Locate the cell with the specified text and output its [x, y] center coordinate. 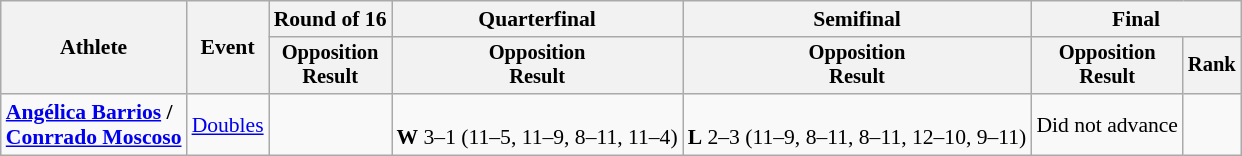
Athlete [94, 48]
Quarterfinal [538, 19]
Doubles [228, 124]
Event [228, 48]
Final [1136, 19]
Angélica Barrios /Conrrado Moscoso [94, 124]
Did not advance [1107, 124]
Semifinal [858, 19]
L 2–3 (11–9, 8–11, 8–11, 12–10, 9–11) [858, 124]
Round of 16 [330, 19]
Rank [1212, 66]
W 3–1 (11–5, 11–9, 8–11, 11–4) [538, 124]
